Detect which cell encompasses the target text, then output its [x, y] center coordinate. 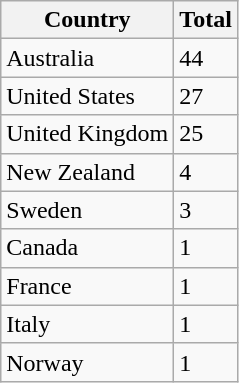
United Kingdom [88, 134]
3 [206, 210]
25 [206, 134]
United States [88, 96]
France [88, 286]
Australia [88, 58]
Canada [88, 248]
Country [88, 20]
New Zealand [88, 172]
Total [206, 20]
Sweden [88, 210]
27 [206, 96]
44 [206, 58]
Italy [88, 324]
Norway [88, 362]
4 [206, 172]
